For the text-containing cell, return its midpoint in [X, Y] coordinate format. 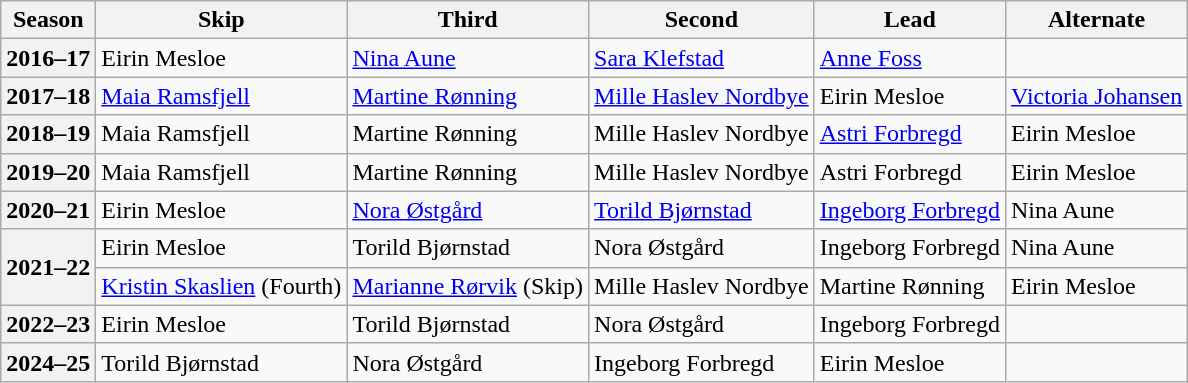
2020–21 [48, 210]
2019–20 [48, 172]
Season [48, 20]
2022–23 [48, 324]
Third [468, 20]
Lead [910, 20]
Alternate [1096, 20]
2017–18 [48, 96]
Second [702, 20]
Marianne Rørvik (Skip) [468, 286]
2021–22 [48, 267]
Sara Klefstad [702, 58]
Anne Foss [910, 58]
2024–25 [48, 362]
Kristin Skaslien (Fourth) [222, 286]
Victoria Johansen [1096, 96]
Skip [222, 20]
2018–19 [48, 134]
2016–17 [48, 58]
